Output the [X, Y] coordinate of the center of the cell containing the given text.  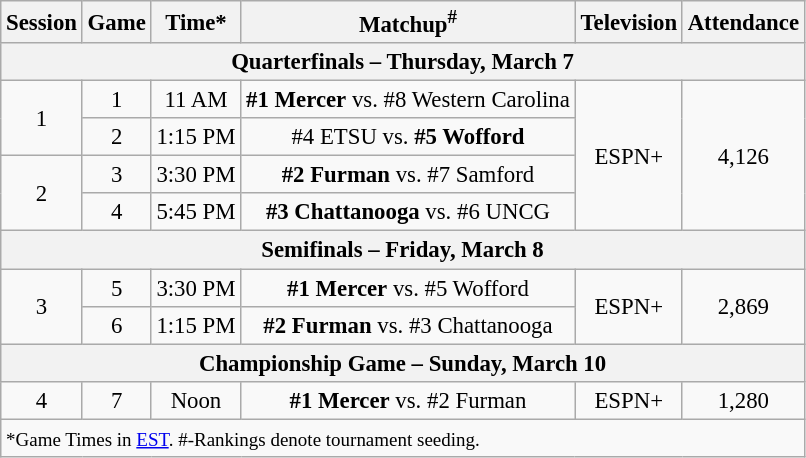
2,869 [743, 306]
Noon [196, 400]
Matchup# [408, 22]
Championship Game – Sunday, March 10 [403, 363]
Session [42, 22]
5 [116, 288]
#3 Chattanooga vs. #6 UNCG [408, 213]
#2 Furman vs. #3 Chattanooga [408, 325]
*Game Times in EST. #-Rankings denote tournament seeding. [403, 438]
Semifinals – Friday, March 8 [403, 250]
#1 Mercer vs. #5 Wofford [408, 288]
Game [116, 22]
11 AM [196, 100]
Television [628, 22]
4,126 [743, 156]
5:45 PM [196, 213]
#1 Mercer vs. #8 Western Carolina [408, 100]
6 [116, 325]
Time* [196, 22]
Quarterfinals – Thursday, March 7 [403, 62]
Attendance [743, 22]
7 [116, 400]
1,280 [743, 400]
#2 Furman vs. #7 Samford [408, 175]
#4 ETSU vs. #5 Wofford [408, 137]
#1 Mercer vs. #2 Furman [408, 400]
